Scan for the cell matching the given text and deliver its (X, Y) coordinate at center. 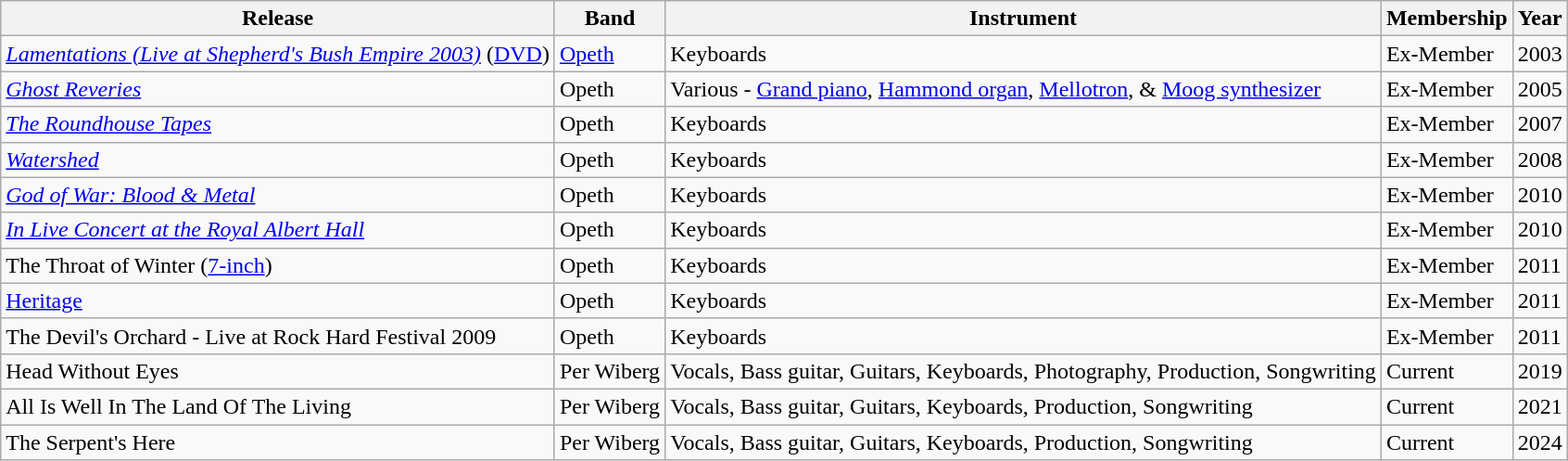
All Is Well In The Land Of The Living (278, 406)
2021 (1540, 406)
2024 (1540, 442)
Membership (1447, 19)
The Serpent's Here (278, 442)
2005 (1540, 89)
2008 (1540, 160)
Vocals, Bass guitar, Guitars, Keyboards, Photography, Production, Songwriting (1023, 371)
2019 (1540, 371)
Head Without Eyes (278, 371)
Lamentations (Live at Shepherd's Bush Empire 2003) (DVD) (278, 54)
Ghost Reveries (278, 89)
Band (610, 19)
The Throat of Winter (7-inch) (278, 265)
The Devil's Orchard - Live at Rock Hard Festival 2009 (278, 336)
Instrument (1023, 19)
Various - Grand piano, Hammond organ, Mellotron, & Moog synthesizer (1023, 89)
Release (278, 19)
The Roundhouse Tapes (278, 124)
2007 (1540, 124)
2003 (1540, 54)
Watershed (278, 160)
Year (1540, 19)
In Live Concert at the Royal Albert Hall (278, 230)
Heritage (278, 301)
God of War: Blood & Metal (278, 195)
